Identify which cell holds the provided text, then report its (X, Y) central coordinate. 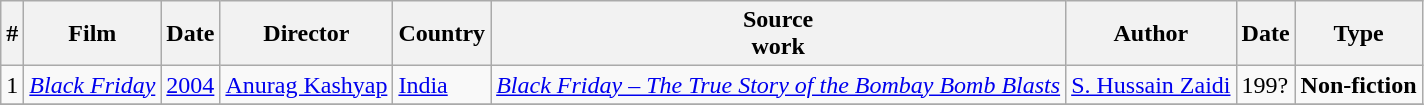
1 (12, 85)
2004 (190, 85)
India (442, 85)
Author (1151, 34)
Type (1358, 34)
S. Hussain Zaidi (1151, 85)
Non-fiction (1358, 85)
Film (92, 34)
Black Friday – The True Story of the Bombay Bomb Blasts (778, 85)
Director (306, 34)
Country (442, 34)
# (12, 34)
199? (1266, 85)
Sourcework (778, 34)
Anurag Kashyap (306, 85)
Black Friday (92, 85)
